Scan for the cell matching the given text and deliver its [X, Y] coordinate at center. 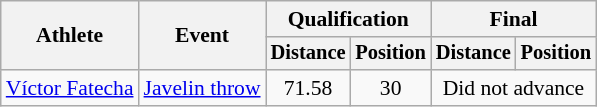
Final [514, 19]
30 [390, 88]
Did not advance [514, 88]
Qualification [348, 19]
Athlete [70, 36]
Víctor Fatecha [70, 88]
Javelin throw [202, 88]
71.58 [308, 88]
Event [202, 36]
